Find where the given text appears and provide that cell's center as [x, y] coordinate. 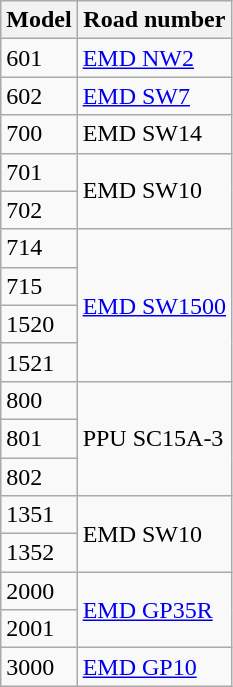
EMD NW2 [154, 58]
EMD SW1500 [154, 305]
1352 [39, 553]
1520 [39, 324]
714 [39, 248]
1351 [39, 515]
715 [39, 286]
800 [39, 400]
PPU SC15A-3 [154, 438]
801 [39, 438]
2001 [39, 629]
EMD GP35R [154, 610]
700 [39, 134]
Model [39, 20]
Road number [154, 20]
601 [39, 58]
EMD SW14 [154, 134]
EMD GP10 [154, 667]
602 [39, 96]
3000 [39, 667]
EMD SW7 [154, 96]
701 [39, 172]
702 [39, 210]
802 [39, 477]
1521 [39, 362]
2000 [39, 591]
